Detect which cell encompasses the target text, then output its (X, Y) center coordinate. 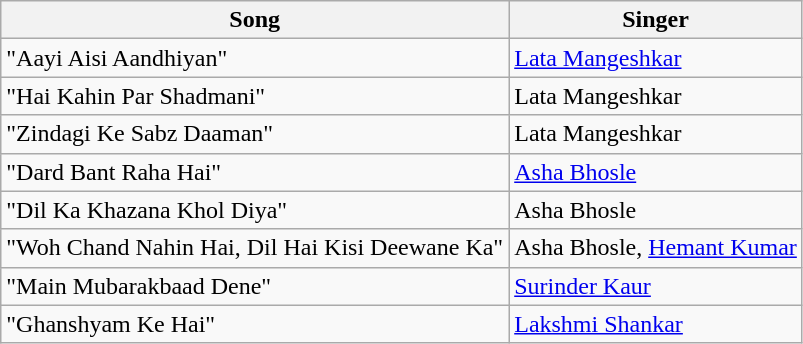
"Zindagi Ke Sabz Daaman" (255, 134)
"Hai Kahin Par Shadmani" (255, 96)
Singer (656, 20)
"Ghanshyam Ke Hai" (255, 324)
Asha Bhosle, Hemant Kumar (656, 248)
Song (255, 20)
"Aayi Aisi Aandhiyan" (255, 58)
"Dil Ka Khazana Khol Diya" (255, 210)
"Woh Chand Nahin Hai, Dil Hai Kisi Deewane Ka" (255, 248)
Lakshmi Shankar (656, 324)
"Main Mubarakbaad Dene" (255, 286)
Surinder Kaur (656, 286)
"Dard Bant Raha Hai" (255, 172)
